Search for the cell housing the specified text and yield its [x, y] center coordinate. 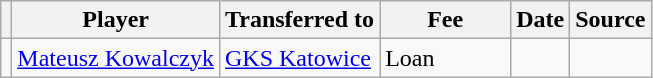
Loan [446, 58]
Player [116, 20]
Date [540, 20]
Source [610, 20]
Fee [446, 20]
Mateusz Kowalczyk [116, 58]
Transferred to [299, 20]
GKS Katowice [299, 58]
